Identify which cell holds the provided text, then report its (X, Y) central coordinate. 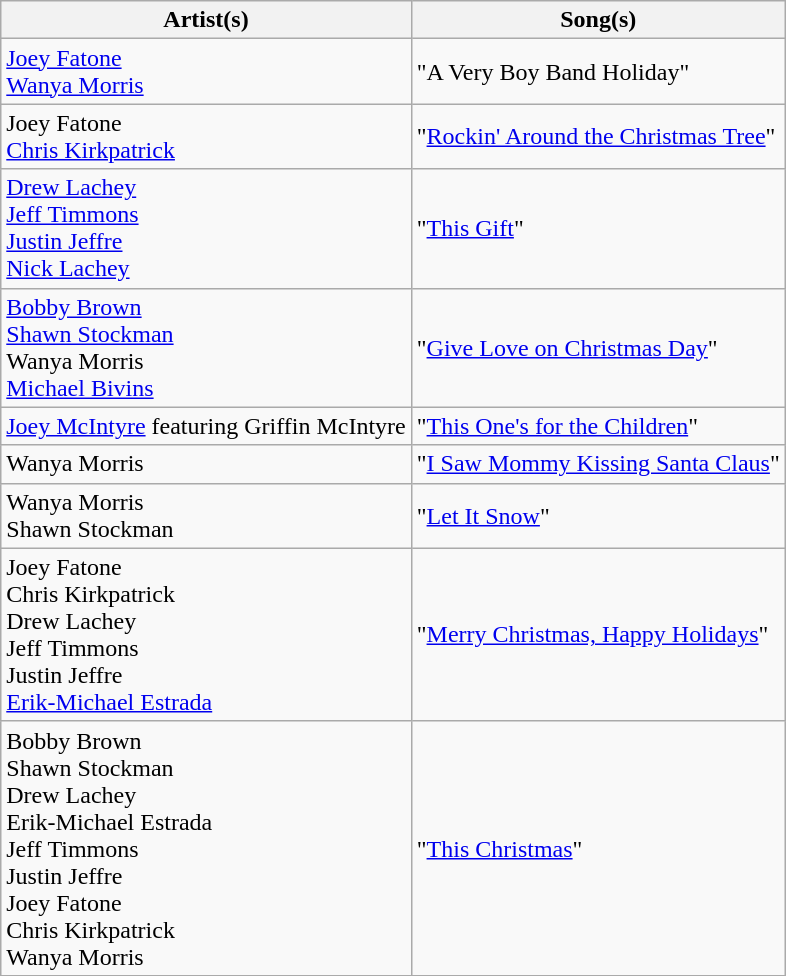
Song(s) (598, 20)
"Merry Christmas, Happy Holidays" (598, 634)
Joey FatoneChris Kirkpatrick (206, 136)
Bobby BrownShawn StockmanDrew LacheyErik-Michael EstradaJeff TimmonsJustin JeffreJoey FatoneChris KirkpatrickWanya Morris (206, 848)
Drew LacheyJeff TimmonsJustin JeffreNick Lachey (206, 228)
"A Very Boy Band Holiday" (598, 72)
"This Christmas" (598, 848)
Wanya MorrisShawn Stockman (206, 516)
"Give Love on Christmas Day" (598, 348)
Artist(s) (206, 20)
"Rockin' Around the Christmas Tree" (598, 136)
Joey FatoneWanya Morris (206, 72)
"This One's for the Children" (598, 426)
"Let It Snow" (598, 516)
Wanya Morris (206, 464)
Joey FatoneChris KirkpatrickDrew LacheyJeff TimmonsJustin JeffreErik-Michael Estrada (206, 634)
Bobby BrownShawn StockmanWanya MorrisMichael Bivins (206, 348)
Joey McIntyre featuring Griffin McIntyre (206, 426)
"This Gift" (598, 228)
"I Saw Mommy Kissing Santa Claus" (598, 464)
